Return (x, y) of the center of cell containing provided text 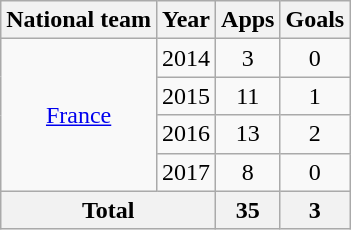
National team (79, 20)
2016 (186, 134)
2014 (186, 58)
11 (248, 96)
2017 (186, 172)
1 (315, 96)
Total (108, 210)
8 (248, 172)
35 (248, 210)
France (79, 115)
Apps (248, 20)
2 (315, 134)
2015 (186, 96)
Goals (315, 20)
13 (248, 134)
Year (186, 20)
